Return the [x, y] coordinate for the center point of the cell that contains the specified text.  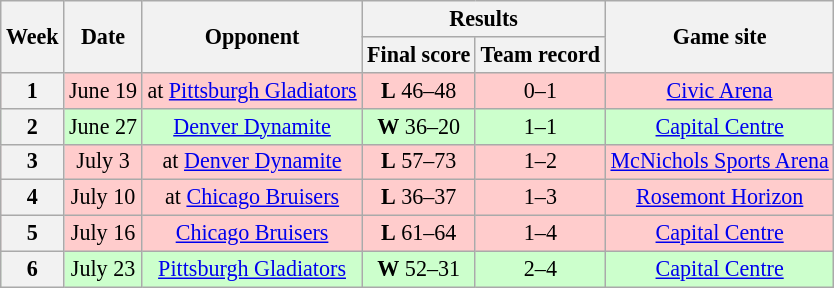
at Denver Dynamite [252, 162]
L 36–37 [419, 198]
3 [32, 162]
L 61–64 [419, 233]
July 23 [103, 269]
Team record [540, 54]
1–1 [540, 126]
June 19 [103, 90]
1–2 [540, 162]
Final score [419, 54]
2–4 [540, 269]
at Chicago Bruisers [252, 198]
Pittsburgh Gladiators [252, 269]
Results [484, 18]
Civic Arena [720, 90]
McNichols Sports Arena [720, 162]
July 16 [103, 233]
0–1 [540, 90]
6 [32, 269]
1–4 [540, 233]
1–3 [540, 198]
1 [32, 90]
4 [32, 198]
W 52–31 [419, 269]
Denver Dynamite [252, 126]
W 36–20 [419, 126]
July 3 [103, 162]
L 57–73 [419, 162]
Week [32, 36]
2 [32, 126]
July 10 [103, 198]
L 46–48 [419, 90]
June 27 [103, 126]
Game site [720, 36]
Opponent [252, 36]
Rosemont Horizon [720, 198]
Chicago Bruisers [252, 233]
at Pittsburgh Gladiators [252, 90]
Date [103, 36]
5 [32, 233]
